Capture the cell that displays the provided text and extract its [X, Y] central coordinate. 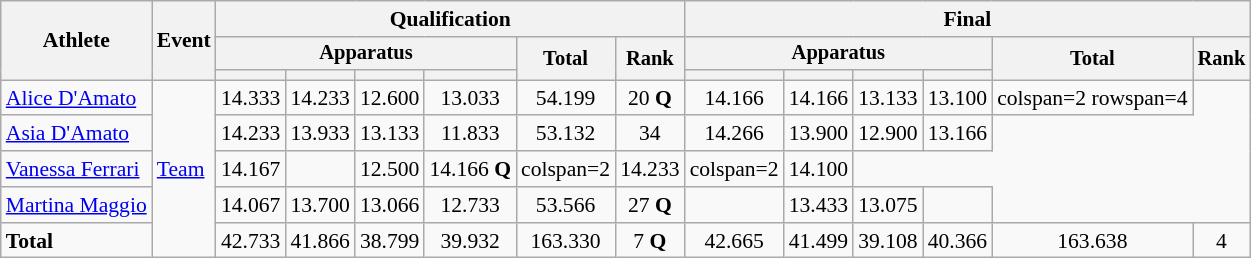
34 [650, 134]
Martina Maggio [76, 205]
Athlete [76, 40]
13.900 [818, 134]
13.166 [958, 134]
14.333 [250, 98]
14.167 [250, 169]
54.199 [566, 98]
14.100 [818, 169]
Vanessa Ferrari [76, 169]
13.933 [320, 134]
11.833 [470, 134]
13.033 [470, 98]
Event [184, 40]
13.433 [818, 205]
Asia D'Amato [76, 134]
Final [968, 19]
13.066 [390, 205]
Team [184, 169]
12.900 [888, 134]
53.132 [566, 134]
Alice D'Amato [76, 98]
12.733 [470, 205]
27 Q [650, 205]
12.600 [390, 98]
14.067 [250, 205]
Qualification [450, 19]
14.266 [734, 134]
53.566 [566, 205]
20 Q [650, 98]
13.700 [320, 205]
14.166 Q [470, 169]
colspan=2 rowspan=4 [1092, 98]
12.500 [390, 169]
13.100 [958, 98]
13.075 [888, 205]
